Capture the cell that displays the provided text and extract its [x, y] central coordinate. 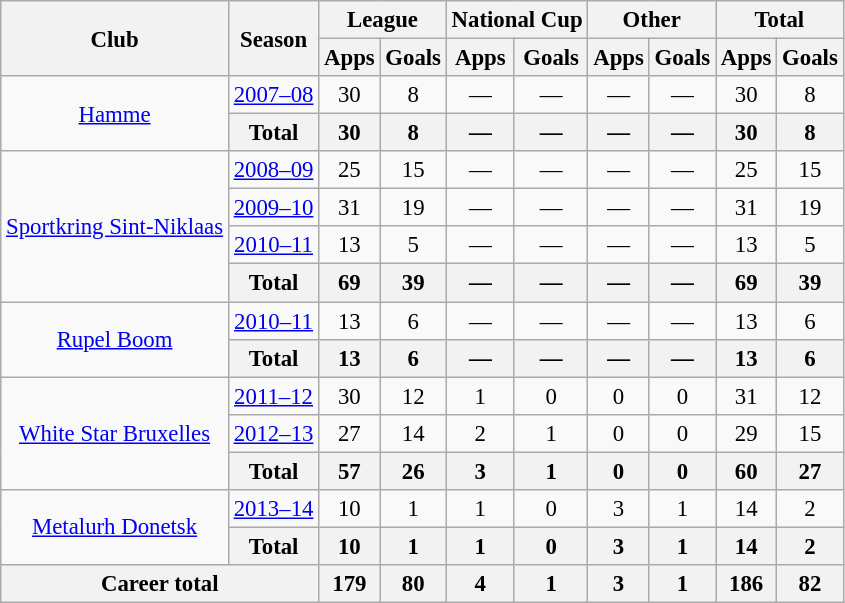
2013–14 [273, 509]
White Star Bruxelles [115, 434]
Career total [160, 584]
57 [350, 471]
82 [810, 584]
League [383, 20]
National Cup [517, 20]
Metalurh Donetsk [115, 528]
Sportkring Sint-Niklaas [115, 226]
29 [746, 433]
26 [413, 471]
2009–10 [273, 208]
Hamme [115, 114]
2012–13 [273, 433]
Club [115, 38]
2007–08 [273, 95]
Other [652, 20]
2011–12 [273, 396]
60 [746, 471]
80 [413, 584]
179 [350, 584]
2008–09 [273, 170]
Season [273, 38]
186 [746, 584]
Rupel Boom [115, 340]
4 [480, 584]
